Locate the cell with the specified text and output its [X, Y] center coordinate. 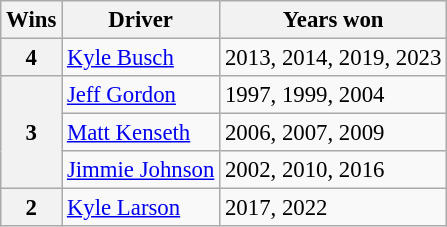
Matt Kenseth [141, 133]
Kyle Larson [141, 208]
2 [32, 208]
Jimmie Johnson [141, 170]
2017, 2022 [334, 208]
Years won [334, 20]
2006, 2007, 2009 [334, 133]
1997, 1999, 2004 [334, 95]
3 [32, 132]
Jeff Gordon [141, 95]
4 [32, 58]
Kyle Busch [141, 58]
2013, 2014, 2019, 2023 [334, 58]
Wins [32, 20]
Driver [141, 20]
2002, 2010, 2016 [334, 170]
